Extract the (X, Y) coordinate from the center of the cell holding the provided text.  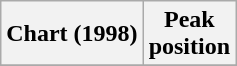
Peakposition (189, 34)
Chart (1998) (72, 34)
